Extract the (X, Y) coordinate from the center of the cell holding the provided text.  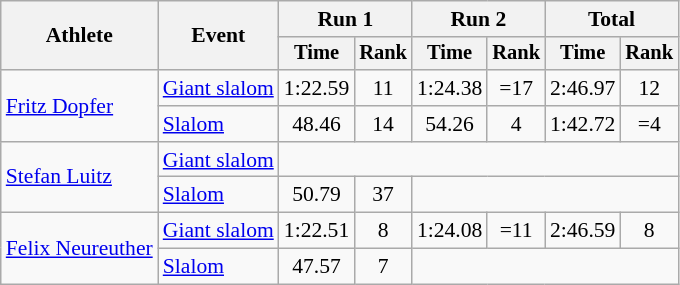
14 (383, 124)
Athlete (80, 36)
Stefan Luitz (80, 178)
4 (516, 124)
Run 2 (478, 19)
54.26 (450, 124)
1:22.59 (316, 88)
1:42.72 (582, 124)
2:46.97 (582, 88)
=4 (649, 124)
1:22.51 (316, 231)
Run 1 (346, 19)
1:24.08 (450, 231)
2:46.59 (582, 231)
Fritz Dopfer (80, 106)
11 (383, 88)
Felix Neureuther (80, 248)
=17 (516, 88)
Event (218, 36)
1:24.38 (450, 88)
48.46 (316, 124)
12 (649, 88)
47.57 (316, 267)
50.79 (316, 195)
Total (612, 19)
=11 (516, 231)
7 (383, 267)
37 (383, 195)
